Scan for the cell matching the given text and deliver its (x, y) coordinate at center. 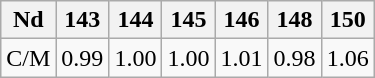
1.06 (348, 58)
144 (136, 20)
148 (294, 20)
146 (242, 20)
1.01 (242, 58)
Nd (28, 20)
150 (348, 20)
0.98 (294, 58)
143 (82, 20)
145 (188, 20)
0.99 (82, 58)
C/M (28, 58)
